From the cell containing the given text, extract its center point as (x, y) coordinate. 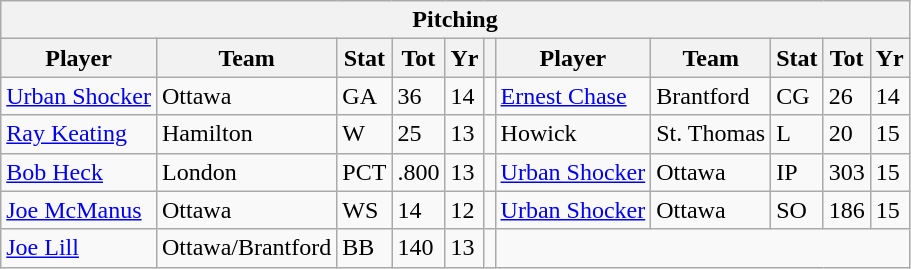
303 (846, 172)
186 (846, 210)
20 (846, 134)
Ernest Chase (573, 96)
IP (797, 172)
26 (846, 96)
Brantford (711, 96)
Joe McManus (79, 210)
BB (364, 248)
36 (418, 96)
SO (797, 210)
London (246, 172)
25 (418, 134)
12 (464, 210)
GA (364, 96)
Hamilton (246, 134)
.800 (418, 172)
Howick (573, 134)
Bob Heck (79, 172)
CG (797, 96)
L (797, 134)
Pitching (455, 20)
140 (418, 248)
Ray Keating (79, 134)
Joe Lill (79, 248)
St. Thomas (711, 134)
WS (364, 210)
PCT (364, 172)
W (364, 134)
Ottawa/Brantford (246, 248)
